Identify which cell holds the provided text, then report its [X, Y] central coordinate. 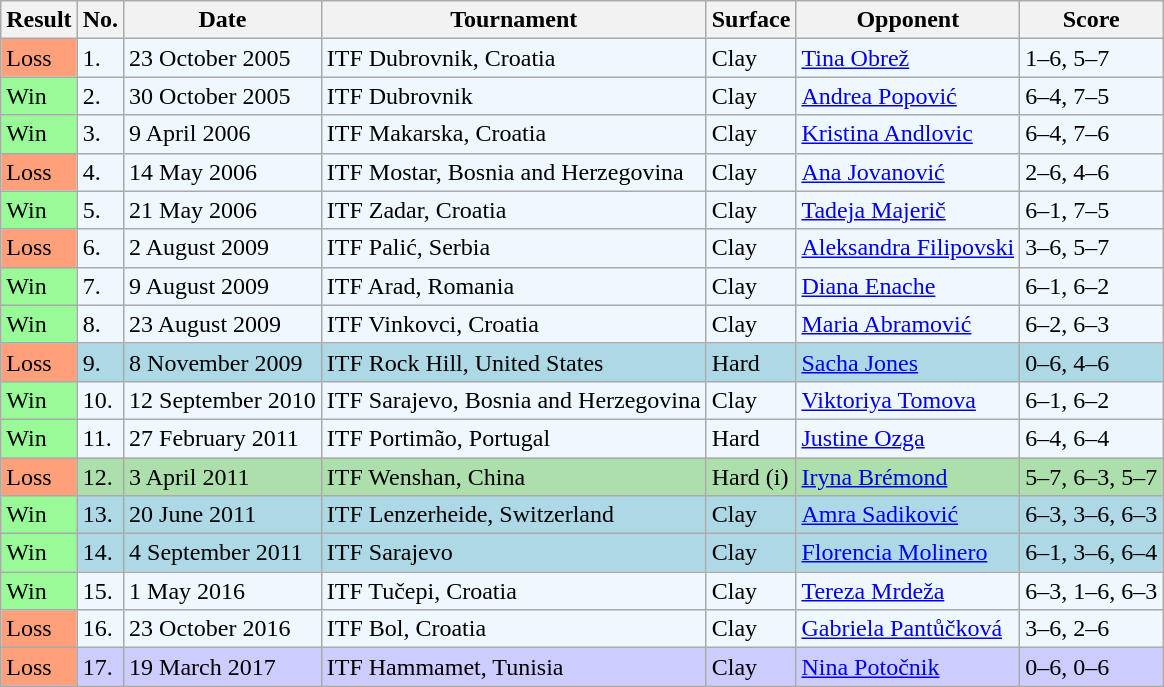
9 August 2009 [223, 286]
27 February 2011 [223, 438]
ITF Dubrovnik, Croatia [514, 58]
ITF Makarska, Croatia [514, 134]
Amra Sadiković [908, 515]
0–6, 4–6 [1092, 362]
ITF Portimão, Portugal [514, 438]
1. [100, 58]
ITF Bol, Croatia [514, 629]
Aleksandra Filipovski [908, 248]
30 October 2005 [223, 96]
3–6, 5–7 [1092, 248]
6–2, 6–3 [1092, 324]
7. [100, 286]
Viktoriya Tomova [908, 400]
ITF Dubrovnik [514, 96]
12. [100, 477]
Diana Enache [908, 286]
ITF Arad, Romania [514, 286]
6–1, 7–5 [1092, 210]
6–3, 3–6, 6–3 [1092, 515]
ITF Tučepi, Croatia [514, 591]
Hard (i) [751, 477]
14. [100, 553]
6–4, 7–6 [1092, 134]
Tereza Mrdeža [908, 591]
Andrea Popović [908, 96]
ITF Vinkovci, Croatia [514, 324]
19 March 2017 [223, 667]
23 October 2005 [223, 58]
4. [100, 172]
Justine Ozga [908, 438]
Tina Obrež [908, 58]
No. [100, 20]
2 August 2009 [223, 248]
Gabriela Pantůčková [908, 629]
9. [100, 362]
ITF Mostar, Bosnia and Herzegovina [514, 172]
15. [100, 591]
8 November 2009 [223, 362]
13. [100, 515]
ITF Sarajevo, Bosnia and Herzegovina [514, 400]
1 May 2016 [223, 591]
2. [100, 96]
ITF Sarajevo [514, 553]
14 May 2006 [223, 172]
5–7, 6–3, 5–7 [1092, 477]
Date [223, 20]
5. [100, 210]
1–6, 5–7 [1092, 58]
6–4, 7–5 [1092, 96]
Florencia Molinero [908, 553]
Result [39, 20]
Opponent [908, 20]
3. [100, 134]
Maria Abramović [908, 324]
2–6, 4–6 [1092, 172]
Ana Jovanović [908, 172]
6–1, 3–6, 6–4 [1092, 553]
21 May 2006 [223, 210]
Kristina Andlovic [908, 134]
ITF Lenzerheide, Switzerland [514, 515]
Sacha Jones [908, 362]
Tadeja Majerič [908, 210]
23 October 2016 [223, 629]
3 April 2011 [223, 477]
11. [100, 438]
Iryna Brémond [908, 477]
6. [100, 248]
ITF Zadar, Croatia [514, 210]
9 April 2006 [223, 134]
ITF Palić, Serbia [514, 248]
Tournament [514, 20]
8. [100, 324]
ITF Wenshan, China [514, 477]
Surface [751, 20]
4 September 2011 [223, 553]
0–6, 0–6 [1092, 667]
17. [100, 667]
6–3, 1–6, 6–3 [1092, 591]
6–4, 6–4 [1092, 438]
20 June 2011 [223, 515]
ITF Hammamet, Tunisia [514, 667]
10. [100, 400]
ITF Rock Hill, United States [514, 362]
23 August 2009 [223, 324]
16. [100, 629]
Score [1092, 20]
3–6, 2–6 [1092, 629]
Nina Potočnik [908, 667]
12 September 2010 [223, 400]
